Pinpoint the cell where the given text exists, returning its [X, Y] midpoint coordinate. 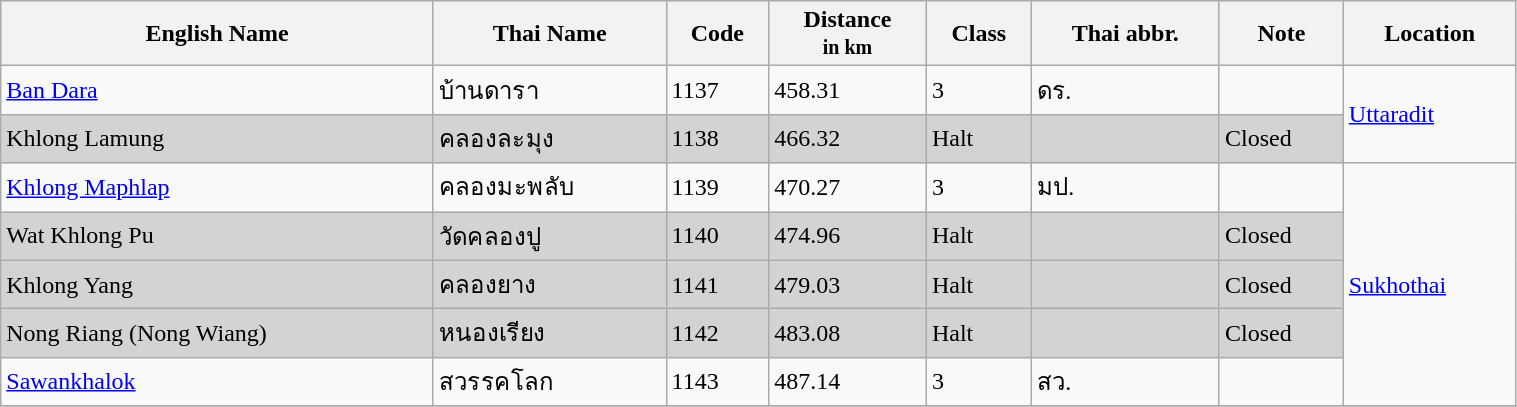
Wat Khlong Pu [218, 236]
474.96 [848, 236]
466.32 [848, 138]
ดร. [1125, 90]
สว. [1125, 382]
1141 [718, 284]
Khlong Maphlap [218, 188]
Ban Dara [218, 90]
English Name [218, 34]
1139 [718, 188]
Thai Name [550, 34]
Distancein km [848, 34]
คลองยาง [550, 284]
บ้านดารา [550, 90]
มป. [1125, 188]
Khlong Yang [218, 284]
483.08 [848, 334]
Location [1430, 34]
Class [978, 34]
1143 [718, 382]
Thai abbr. [1125, 34]
Sukhothai [1430, 284]
Code [718, 34]
458.31 [848, 90]
487.14 [848, 382]
Khlong Lamung [218, 138]
Uttaradit [1430, 114]
479.03 [848, 284]
คลองละมุง [550, 138]
1140 [718, 236]
Nong Riang (Nong Wiang) [218, 334]
470.27 [848, 188]
วัดคลองปู [550, 236]
คลองมะพลับ [550, 188]
1138 [718, 138]
สวรรคโลก [550, 382]
Note [1281, 34]
หนองเรียง [550, 334]
Sawankhalok [218, 382]
1137 [718, 90]
1142 [718, 334]
